Return the (x, y) coordinate for the center point of the cell that contains the specified text.  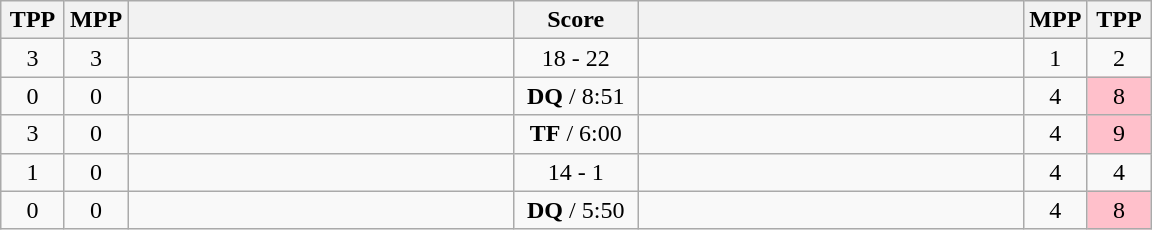
14 - 1 (576, 172)
TF / 6:00 (576, 134)
Score (576, 20)
9 (1119, 134)
DQ / 5:50 (576, 210)
2 (1119, 58)
DQ / 8:51 (576, 96)
18 - 22 (576, 58)
